Search for the cell housing the specified text and yield its (X, Y) center coordinate. 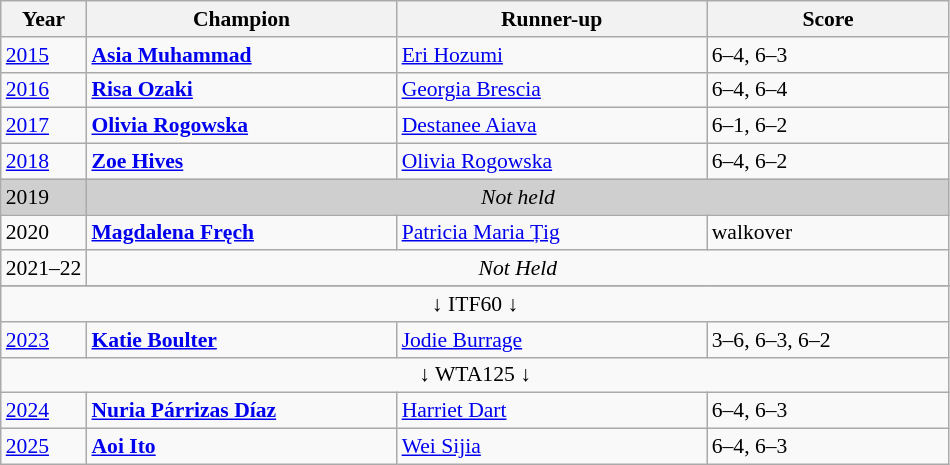
Aoi Ito (241, 447)
Not Held (518, 269)
3–6, 6–3, 6–2 (828, 340)
2015 (44, 55)
↓ WTA125 ↓ (476, 375)
2016 (44, 90)
6–1, 6–2 (828, 126)
Wei Sijia (552, 447)
Patricia Maria Țig (552, 233)
2019 (44, 197)
6–4, 6–4 (828, 90)
Eri Hozumi (552, 55)
↓ ITF60 ↓ (476, 304)
Score (828, 19)
Not held (518, 197)
Magdalena Fręch (241, 233)
Katie Boulter (241, 340)
Jodie Burrage (552, 340)
2025 (44, 447)
2020 (44, 233)
Georgia Brescia (552, 90)
Zoe Hives (241, 162)
Year (44, 19)
walkover (828, 233)
Harriet Dart (552, 411)
6–4, 6–2 (828, 162)
2023 (44, 340)
Risa Ozaki (241, 90)
2021–22 (44, 269)
Runner-up (552, 19)
2017 (44, 126)
2024 (44, 411)
Nuria Párrizas Díaz (241, 411)
Asia Muhammad (241, 55)
Destanee Aiava (552, 126)
2018 (44, 162)
Champion (241, 19)
